Detect which cell encompasses the target text, then output its [x, y] center coordinate. 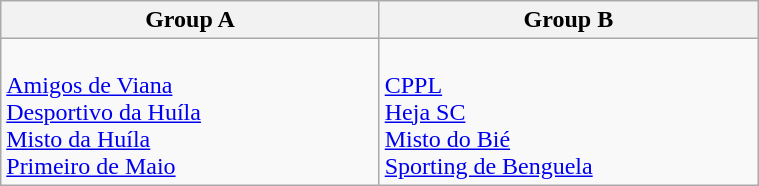
Amigos de Viana Desportivo da Huíla Misto da Huíla Primeiro de Maio [190, 112]
CPPL Heja SC Misto do Bié Sporting de Benguela [568, 112]
Group B [568, 20]
Group A [190, 20]
